Extract the [x, y] coordinate from the center of the cell holding the provided text.  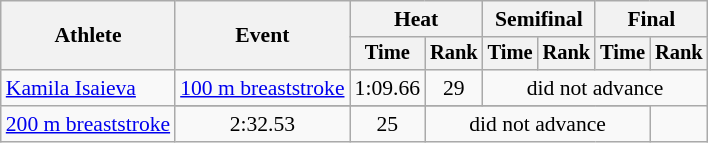
Athlete [88, 36]
2:32.53 [262, 124]
Heat [416, 19]
200 m breaststroke [88, 124]
Semifinal [539, 19]
29 [454, 88]
Final [651, 19]
25 [388, 124]
Event [262, 36]
100 m breaststroke [262, 88]
Kamila Isaieva [88, 88]
1:09.66 [388, 88]
